Detect which cell encompasses the target text, then output its [X, Y] center coordinate. 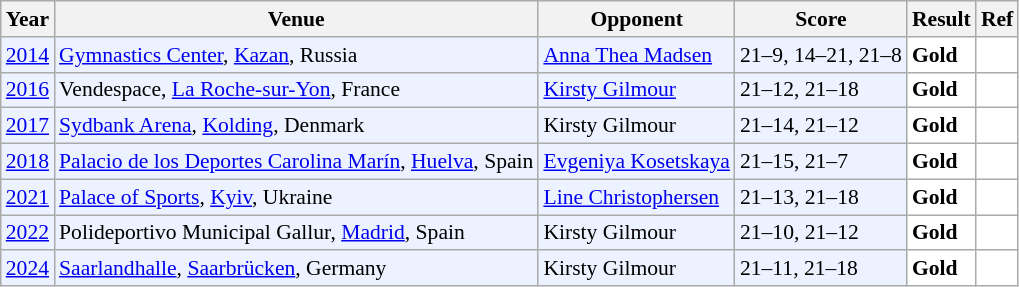
2018 [28, 162]
21–11, 21–18 [821, 269]
Saarlandhalle, Saarbrücken, Germany [296, 269]
Sydbank Arena, Kolding, Denmark [296, 126]
2016 [28, 90]
Palace of Sports, Kyiv, Ukraine [296, 197]
Gymnastics Center, Kazan, Russia [296, 55]
21–10, 21–12 [821, 233]
Vendespace, La Roche-sur-Yon, France [296, 90]
Opponent [636, 19]
Anna Thea Madsen [636, 55]
Line Christophersen [636, 197]
Ref [997, 19]
21–14, 21–12 [821, 126]
Year [28, 19]
2024 [28, 269]
2022 [28, 233]
21–9, 14–21, 21–8 [821, 55]
21–13, 21–18 [821, 197]
21–12, 21–18 [821, 90]
2021 [28, 197]
Palacio de los Deportes Carolina Marín, Huelva, Spain [296, 162]
21–15, 21–7 [821, 162]
Score [821, 19]
2014 [28, 55]
2017 [28, 126]
Polideportivo Municipal Gallur, Madrid, Spain [296, 233]
Evgeniya Kosetskaya [636, 162]
Result [942, 19]
Venue [296, 19]
